From the cell containing the given text, extract its center point as [x, y] coordinate. 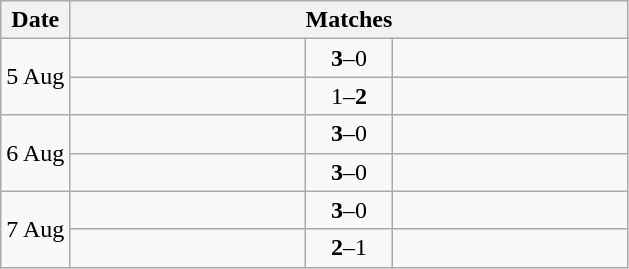
Matches [349, 20]
1–2 [349, 96]
6 Aug [36, 153]
2–1 [349, 248]
5 Aug [36, 77]
7 Aug [36, 229]
Date [36, 20]
